Find where the given text appears and provide that cell's center as [x, y] coordinate. 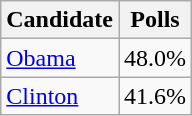
Candidate [60, 20]
41.6% [154, 96]
48.0% [154, 58]
Clinton [60, 96]
Obama [60, 58]
Polls [154, 20]
